Provide the (X, Y) coordinate of the cell's center where the given text is located.  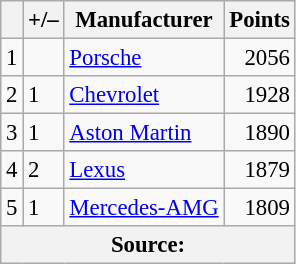
Chevrolet (144, 95)
+/– (44, 20)
1890 (260, 133)
4 (12, 170)
1809 (260, 208)
Points (260, 20)
3 (12, 133)
Lexus (144, 170)
Aston Martin (144, 133)
1928 (260, 95)
Manufacturer (144, 20)
Mercedes-AMG (144, 208)
1879 (260, 170)
5 (12, 208)
Source: (148, 245)
2056 (260, 58)
Porsche (144, 58)
